Find where the given text appears and provide that cell's center as [X, Y] coordinate. 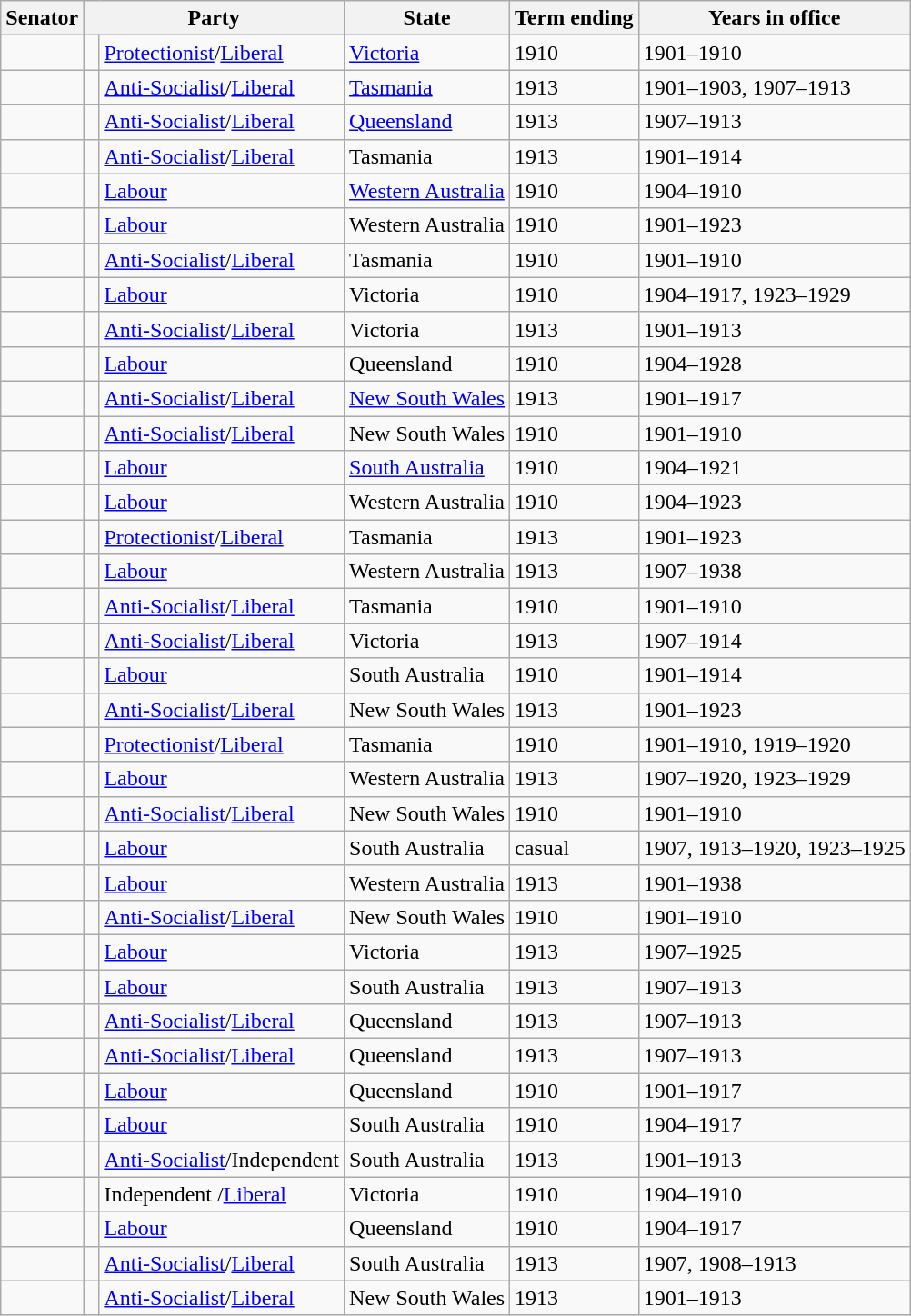
1907–1920, 1923–1929 [775, 779]
Senator [42, 18]
Party [215, 18]
Independent /Liberal [222, 1194]
1907, 1913–1920, 1923–1925 [775, 848]
1904–1928 [775, 364]
1904–1923 [775, 503]
Years in office [775, 18]
1907, 1908–1913 [775, 1263]
1901–1910, 1919–1920 [775, 744]
Term ending [575, 18]
Anti-Socialist/Independent [222, 1160]
1907–1938 [775, 572]
1901–1938 [775, 882]
casual [575, 848]
State [427, 18]
1904–1917, 1923–1929 [775, 294]
1907–1925 [775, 952]
1907–1914 [775, 641]
1901–1903, 1907–1913 [775, 87]
1904–1921 [775, 468]
